Return the (X, Y) coordinate for the center point of the cell that contains the specified text.  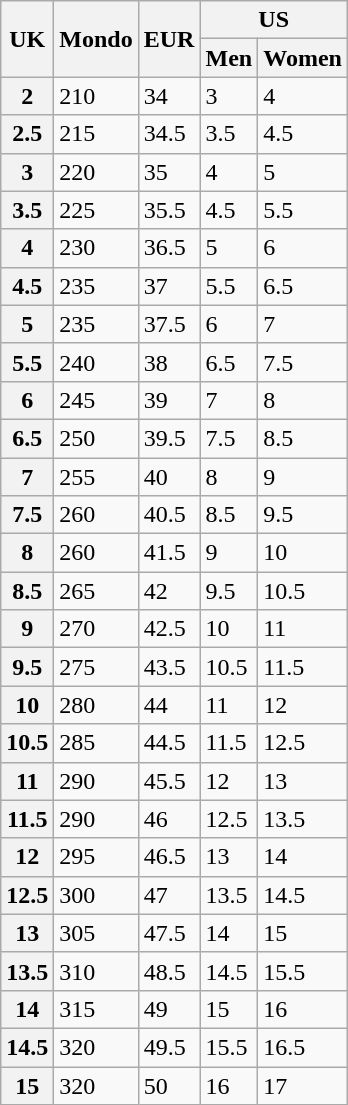
45.5 (169, 781)
EUR (169, 39)
36.5 (169, 248)
42 (169, 591)
310 (96, 971)
2 (28, 96)
43.5 (169, 667)
300 (96, 895)
46 (169, 819)
37.5 (169, 324)
39.5 (169, 438)
240 (96, 362)
37 (169, 286)
215 (96, 134)
39 (169, 400)
48.5 (169, 971)
270 (96, 629)
35 (169, 172)
210 (96, 96)
16.5 (303, 1047)
47 (169, 895)
Mondo (96, 39)
230 (96, 248)
Women (303, 58)
35.5 (169, 210)
280 (96, 705)
44.5 (169, 743)
US (274, 20)
47.5 (169, 933)
265 (96, 591)
250 (96, 438)
38 (169, 362)
275 (96, 667)
46.5 (169, 857)
245 (96, 400)
40 (169, 477)
49 (169, 1009)
UK (28, 39)
225 (96, 210)
17 (303, 1085)
40.5 (169, 515)
34 (169, 96)
315 (96, 1009)
41.5 (169, 553)
285 (96, 743)
2.5 (28, 134)
295 (96, 857)
Men (229, 58)
44 (169, 705)
49.5 (169, 1047)
34.5 (169, 134)
220 (96, 172)
42.5 (169, 629)
305 (96, 933)
50 (169, 1085)
255 (96, 477)
